Pinpoint the cell where the given text exists, returning its (X, Y) midpoint coordinate. 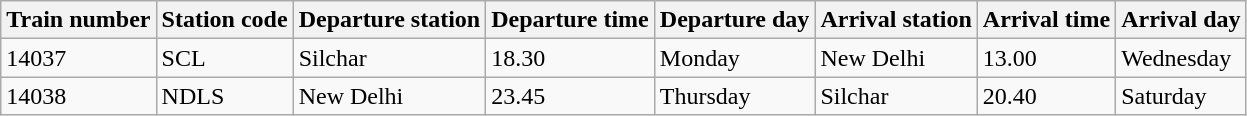
Train number (78, 20)
Arrival time (1046, 20)
Departure station (390, 20)
Departure day (734, 20)
SCL (224, 58)
Station code (224, 20)
Departure time (570, 20)
14037 (78, 58)
18.30 (570, 58)
14038 (78, 96)
Monday (734, 58)
Saturday (1181, 96)
Thursday (734, 96)
20.40 (1046, 96)
23.45 (570, 96)
Wednesday (1181, 58)
13.00 (1046, 58)
Arrival station (896, 20)
NDLS (224, 96)
Arrival day (1181, 20)
